Provide the (X, Y) coordinate of the cell's center where the given text is located.  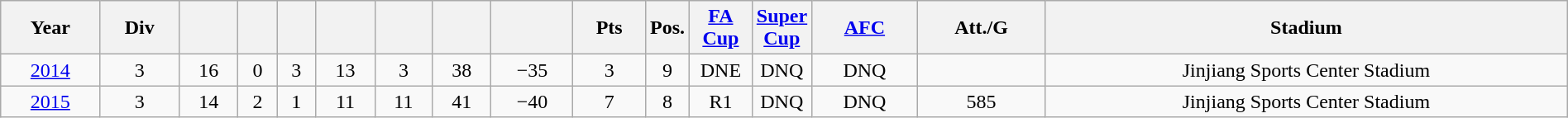
FA Cup (721, 28)
38 (461, 70)
41 (461, 101)
13 (346, 70)
DNE (721, 70)
2014 (50, 70)
Pos. (667, 28)
16 (208, 70)
585 (982, 101)
AFC (864, 28)
9 (667, 70)
2 (258, 101)
Year (50, 28)
Pts (610, 28)
Super Cup (782, 28)
14 (208, 101)
R1 (721, 101)
−40 (533, 101)
1 (296, 101)
8 (667, 101)
0 (258, 70)
2015 (50, 101)
Att./G (982, 28)
−35 (533, 70)
Stadium (1307, 28)
Div (140, 28)
7 (610, 101)
